From the cell containing the given text, extract its center point as [X, Y] coordinate. 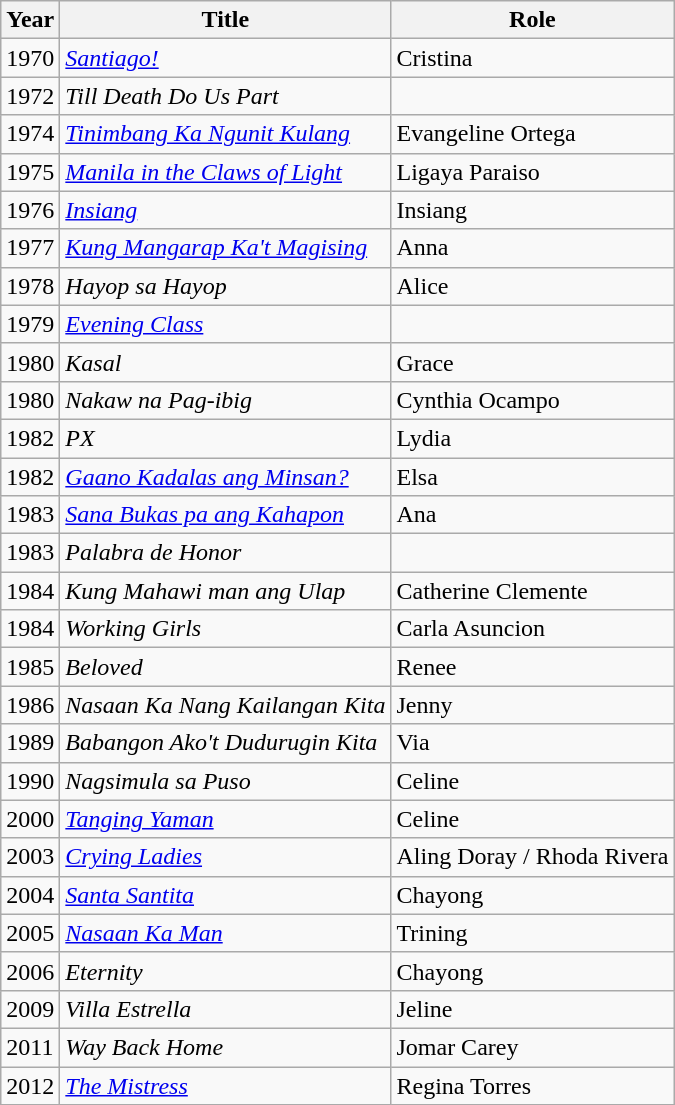
The Mistress [226, 1085]
1974 [30, 134]
Cristina [532, 58]
Cynthia Ocampo [532, 400]
Year [30, 20]
Nakaw na Pag-ibig [226, 400]
Regina Torres [532, 1085]
1977 [30, 248]
Grace [532, 362]
Villa Estrella [226, 1009]
2000 [30, 819]
Kasal [226, 362]
Sana Bukas pa ang Kahapon [226, 515]
Till Death Do Us Part [226, 96]
Catherine Clemente [532, 591]
Eternity [226, 971]
2009 [30, 1009]
Jenny [532, 705]
1985 [30, 667]
Aling Doray / Rhoda Rivera [532, 857]
1986 [30, 705]
Evening Class [226, 324]
Renee [532, 667]
Manila in the Claws of Light [226, 172]
Trining [532, 933]
Tanging Yaman [226, 819]
Lydia [532, 438]
1990 [30, 781]
Elsa [532, 477]
Anna [532, 248]
2006 [30, 971]
Gaano Kadalas ang Minsan? [226, 477]
Santiago! [226, 58]
Evangeline Ortega [532, 134]
Way Back Home [226, 1047]
Hayop sa Hayop [226, 286]
Nasaan Ka Man [226, 933]
Ligaya Paraiso [532, 172]
1972 [30, 96]
Ana [532, 515]
Jeline [532, 1009]
2003 [30, 857]
Kung Mahawi man ang Ulap [226, 591]
PX [226, 438]
Kung Mangarap Ka't Magising [226, 248]
1970 [30, 58]
Palabra de Honor [226, 553]
Title [226, 20]
Carla Asuncion [532, 629]
1989 [30, 743]
Alice [532, 286]
Via [532, 743]
Tinimbang Ka Ngunit Kulang [226, 134]
1979 [30, 324]
Role [532, 20]
1978 [30, 286]
Santa Santita [226, 895]
2012 [30, 1085]
Beloved [226, 667]
2004 [30, 895]
Nasaan Ka Nang Kailangan Kita [226, 705]
2011 [30, 1047]
Working Girls [226, 629]
Nagsimula sa Puso [226, 781]
1976 [30, 210]
Crying Ladies [226, 857]
Jomar Carey [532, 1047]
Babangon Ako't Dudurugin Kita [226, 743]
2005 [30, 933]
1975 [30, 172]
